Detect which cell encompasses the target text, then output its [X, Y] center coordinate. 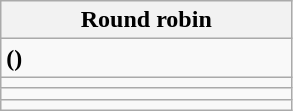
Round robin [146, 20]
() [146, 58]
